Detect which cell encompasses the target text, then output its (x, y) center coordinate. 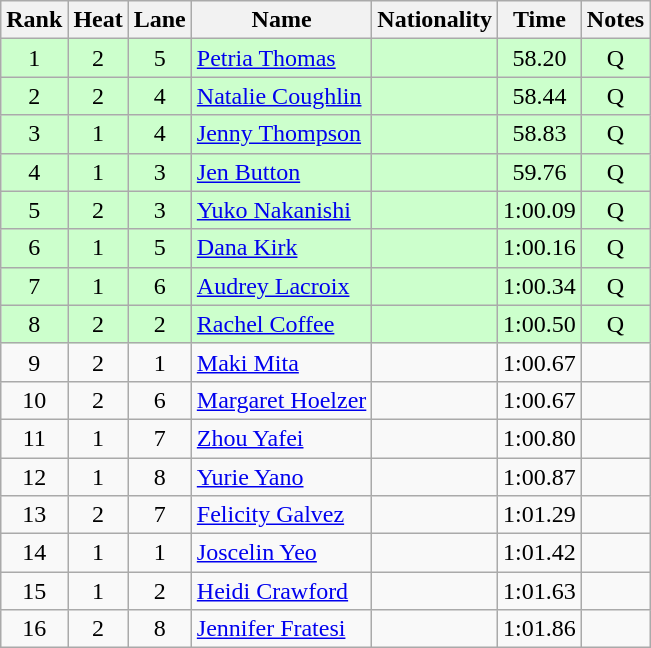
Dana Kirk (282, 248)
1:00.80 (540, 438)
Rank (34, 20)
1:01.86 (540, 629)
Jennifer Fratesi (282, 629)
1:01.63 (540, 591)
9 (34, 362)
Zhou Yafei (282, 438)
Time (540, 20)
Felicity Galvez (282, 515)
59.76 (540, 172)
10 (34, 400)
58.44 (540, 96)
14 (34, 553)
Yuko Nakanishi (282, 210)
58.20 (540, 58)
15 (34, 591)
Jenny Thompson (282, 134)
Heidi Crawford (282, 591)
1:00.34 (540, 286)
Jen Button (282, 172)
Audrey Lacroix (282, 286)
Petria Thomas (282, 58)
1:00.50 (540, 324)
Nationality (435, 20)
13 (34, 515)
Joscelin Yeo (282, 553)
11 (34, 438)
Natalie Coughlin (282, 96)
16 (34, 629)
Heat (98, 20)
Yurie Yano (282, 477)
12 (34, 477)
Rachel Coffee (282, 324)
Margaret Hoelzer (282, 400)
Lane (160, 20)
1:01.29 (540, 515)
Notes (615, 20)
1:01.42 (540, 553)
Maki Mita (282, 362)
1:00.87 (540, 477)
58.83 (540, 134)
1:00.09 (540, 210)
1:00.16 (540, 248)
Name (282, 20)
